Extract the (x, y) coordinate from the center of the cell holding the provided text.  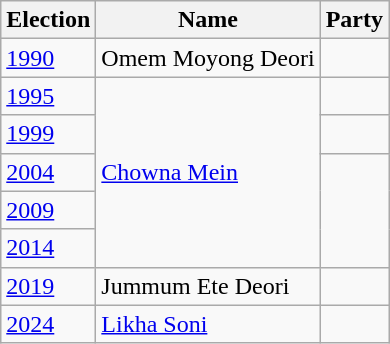
Jummum Ete Deori (208, 286)
1990 (48, 58)
Omem Moyong Deori (208, 58)
Name (208, 20)
Party (354, 20)
1999 (48, 134)
2004 (48, 172)
2014 (48, 248)
2009 (48, 210)
Election (48, 20)
Chowna Mein (208, 172)
1995 (48, 96)
2019 (48, 286)
Likha Soni (208, 324)
2024 (48, 324)
